Return (x, y) of the center of cell containing provided text 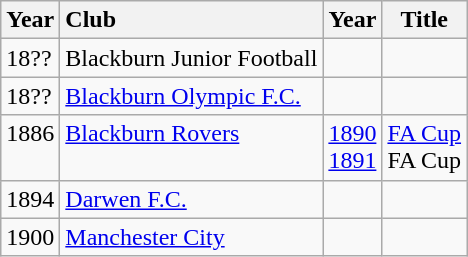
Blackburn Junior Football (192, 58)
Manchester City (192, 237)
18901891 (352, 148)
Title (424, 20)
Darwen F.C. (192, 199)
Blackburn Olympic F.C. (192, 96)
1900 (30, 237)
1886 (30, 148)
Blackburn Rovers (192, 148)
Club (192, 20)
1894 (30, 199)
FA CupFA Cup (424, 148)
